Find where the given text appears and provide that cell's center as [X, Y] coordinate. 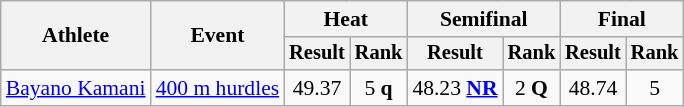
Athlete [76, 36]
Bayano Kamani [76, 88]
Heat [346, 19]
Event [218, 36]
5 [655, 88]
48.23 NR [454, 88]
400 m hurdles [218, 88]
Final [622, 19]
2 Q [532, 88]
5 q [379, 88]
49.37 [317, 88]
48.74 [593, 88]
Semifinal [484, 19]
